Detect which cell encompasses the target text, then output its (x, y) center coordinate. 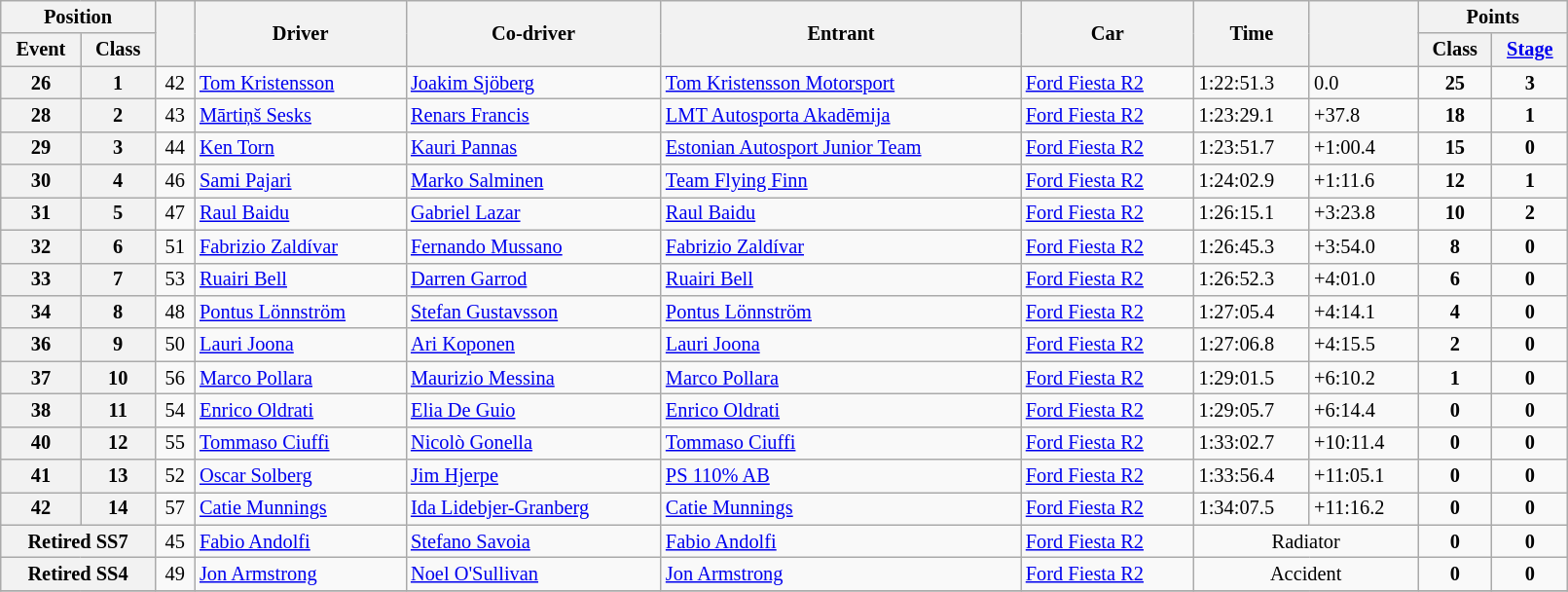
55 (175, 443)
40 (41, 443)
1:33:56.4 (1252, 476)
29 (41, 148)
1:29:01.5 (1252, 378)
51 (175, 246)
18 (1455, 115)
+10:11.4 (1364, 443)
14 (118, 508)
32 (41, 246)
47 (175, 213)
1:23:51.7 (1252, 148)
+11:16.2 (1364, 508)
1:27:05.4 (1252, 312)
38 (41, 410)
56 (175, 378)
48 (175, 312)
1:27:06.8 (1252, 345)
1:22:51.3 (1252, 83)
Noel O'Sullivan (533, 573)
Stage (1530, 50)
Fernando Mussano (533, 246)
Retired SS7 (78, 541)
Jim Hjerpe (533, 476)
+37.8 (1364, 115)
PS 110% AB (841, 476)
+6:14.4 (1364, 410)
Estonian Autosport Junior Team (841, 148)
54 (175, 410)
7 (118, 279)
53 (175, 279)
1:34:07.5 (1252, 508)
Marko Salminen (533, 181)
50 (175, 345)
+1:00.4 (1364, 148)
Team Flying Finn (841, 181)
44 (175, 148)
Tom Kristensson (300, 83)
Mārtiņš Sesks (300, 115)
34 (41, 312)
1:29:05.7 (1252, 410)
+1:11.6 (1364, 181)
49 (175, 573)
0.0 (1364, 83)
57 (175, 508)
Driver (300, 33)
Maurizio Messina (533, 378)
+6:10.2 (1364, 378)
31 (41, 213)
52 (175, 476)
Entrant (841, 33)
5 (118, 213)
+3:23.8 (1364, 213)
1:23:29.1 (1252, 115)
45 (175, 541)
Event (41, 50)
25 (1455, 83)
Stefano Savoia (533, 541)
41 (41, 476)
+3:54.0 (1364, 246)
Gabriel Lazar (533, 213)
Ken Torn (300, 148)
Car (1108, 33)
Joakim Sjöberg (533, 83)
Retired SS4 (78, 573)
1:26:45.3 (1252, 246)
Tom Kristensson Motorsport (841, 83)
46 (175, 181)
LMT Autosporta Akadēmija (841, 115)
+11:05.1 (1364, 476)
Renars Francis (533, 115)
Elia De Guio (533, 410)
1:33:02.7 (1252, 443)
Ari Koponen (533, 345)
Oscar Solberg (300, 476)
Darren Garrod (533, 279)
28 (41, 115)
15 (1455, 148)
Time (1252, 33)
Ida Lidebjer-Granberg (533, 508)
Kauri Pannas (533, 148)
37 (41, 378)
30 (41, 181)
33 (41, 279)
Radiator (1306, 541)
13 (118, 476)
26 (41, 83)
Accident (1306, 573)
1:26:52.3 (1252, 279)
Points (1493, 17)
+4:15.5 (1364, 345)
Stefan Gustavsson (533, 312)
9 (118, 345)
Position (78, 17)
36 (41, 345)
+4:01.0 (1364, 279)
11 (118, 410)
1:26:15.1 (1252, 213)
Co-driver (533, 33)
Sami Pajari (300, 181)
43 (175, 115)
Nicolò Gonella (533, 443)
1:24:02.9 (1252, 181)
+4:14.1 (1364, 312)
